Search for the cell housing the specified text and yield its [x, y] center coordinate. 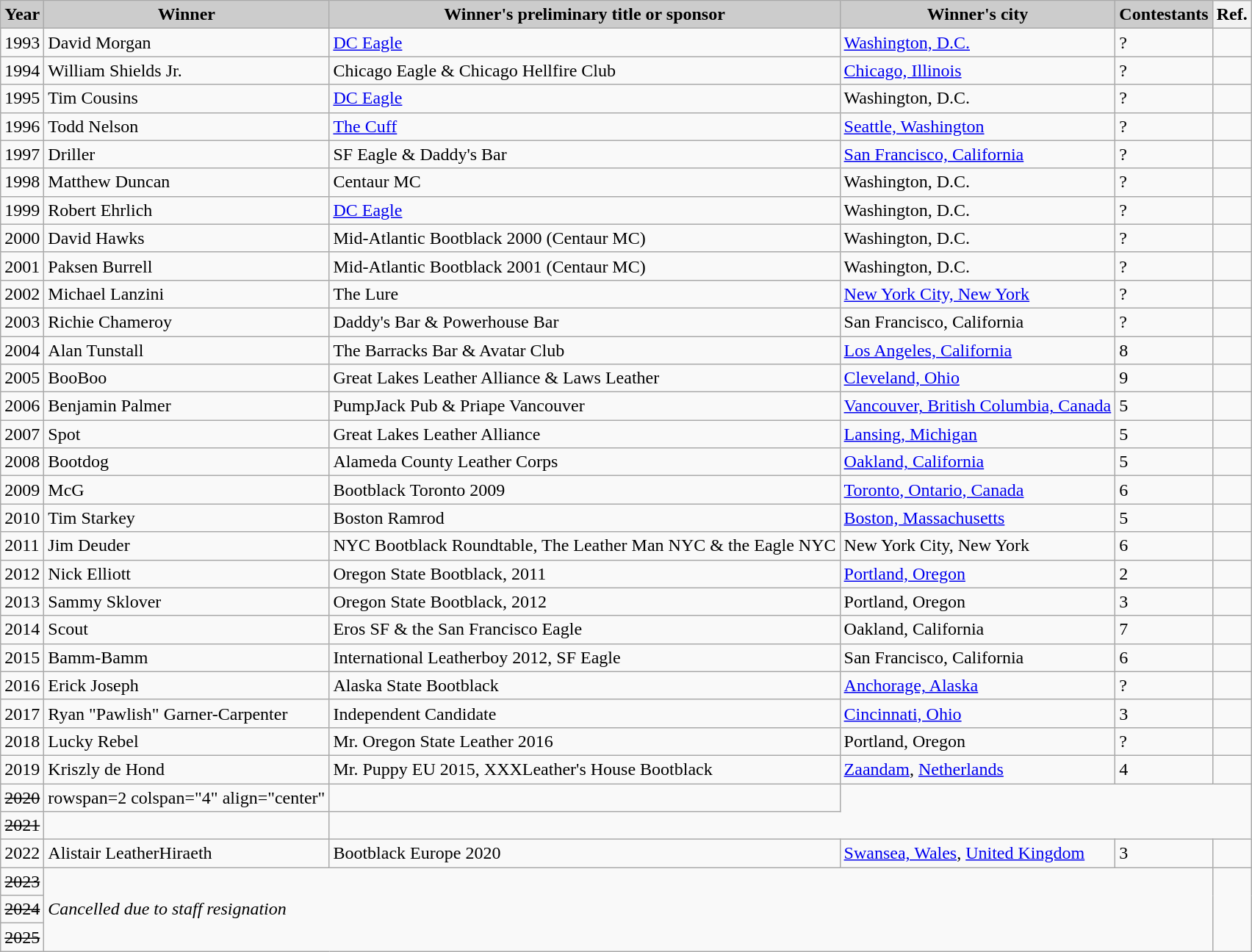
2004 [22, 350]
Boston, Massachusetts [977, 518]
2000 [22, 238]
Bootblack Toronto 2009 [585, 490]
Chicago, Illinois [977, 71]
Eros SF & the San Francisco Eagle [585, 630]
Ref. [1231, 15]
1994 [22, 71]
BooBoo [187, 378]
Lansing, Michigan [977, 434]
Alistair LeatherHiraeth [187, 854]
2025 [22, 937]
8 [1164, 350]
Boston Ramrod [585, 518]
Todd Nelson [187, 126]
2015 [22, 657]
2023 [22, 881]
Cleveland, Ohio [977, 378]
Great Lakes Leather Alliance & Laws Leather [585, 378]
2007 [22, 434]
Zaandam, Netherlands [977, 769]
PumpJack Pub & Priape Vancouver [585, 406]
SF Eagle & Daddy's Bar [585, 154]
1998 [22, 182]
Seattle, Washington [977, 126]
Scout [187, 630]
Mr. Puppy EU 2015, XXXLeather's House Bootblack [585, 769]
2012 [22, 574]
Swansea, Wales, United Kingdom [977, 854]
2020 [22, 797]
2001 [22, 266]
2005 [22, 378]
Spot [187, 434]
Contestants [1164, 15]
Benjamin Palmer [187, 406]
Bamm-Bamm [187, 657]
Alameda County Leather Corps [585, 462]
9 [1164, 378]
2011 [22, 546]
Vancouver, British Columbia, Canada [977, 406]
Oregon State Bootblack, 2011 [585, 574]
David Morgan [187, 43]
Winner's preliminary title or sponsor [585, 15]
Los Angeles, California [977, 350]
Kriszly de Hond [187, 769]
Mr. Oregon State Leather 2016 [585, 741]
Ryan "Pawlish" Garner-Carpenter [187, 713]
Jim Deuder [187, 546]
Mid-Atlantic Bootblack 2000 (Centaur MC) [585, 238]
Great Lakes Leather Alliance [585, 434]
Tim Cousins [187, 98]
Sammy Sklover [187, 602]
2010 [22, 518]
2006 [22, 406]
Winner [187, 15]
McG [187, 490]
Nick Elliott [187, 574]
Centaur MC [585, 182]
The Cuff [585, 126]
Winner's city [977, 15]
William Shields Jr. [187, 71]
Richie Chameroy [187, 322]
Independent Candidate [585, 713]
1995 [22, 98]
Tim Starkey [187, 518]
International Leatherboy 2012, SF Eagle [585, 657]
2017 [22, 713]
Matthew Duncan [187, 182]
2019 [22, 769]
Mid-Atlantic Bootblack 2001 (Centaur MC) [585, 266]
2003 [22, 322]
Oregon State Bootblack, 2012 [585, 602]
NYC Bootblack Roundtable, The Leather Man NYC & the Eagle NYC [585, 546]
Cancelled due to staff resignation [628, 909]
2018 [22, 741]
Alaska State Bootblack [585, 685]
Cincinnati, Ohio [977, 713]
1993 [22, 43]
Erick Joseph [187, 685]
7 [1164, 630]
2009 [22, 490]
The Barracks Bar & Avatar Club [585, 350]
Michael Lanzini [187, 294]
2022 [22, 854]
2014 [22, 630]
4 [1164, 769]
Toronto, Ontario, Canada [977, 490]
Anchorage, Alaska [977, 685]
Robert Ehrlich [187, 210]
2 [1164, 574]
2024 [22, 909]
Daddy's Bar & Powerhouse Bar [585, 322]
2013 [22, 602]
2016 [22, 685]
Bootdog [187, 462]
2008 [22, 462]
Lucky Rebel [187, 741]
1996 [22, 126]
2021 [22, 826]
Alan Tunstall [187, 350]
David Hawks [187, 238]
rowspan=2 colspan="4" align="center" [187, 797]
Bootblack Europe 2020 [585, 854]
1997 [22, 154]
Year [22, 15]
2002 [22, 294]
The Lure [585, 294]
Chicago Eagle & Chicago Hellfire Club [585, 71]
Paksen Burrell [187, 266]
Driller [187, 154]
1999 [22, 210]
